Capture the cell that displays the provided text and extract its (X, Y) central coordinate. 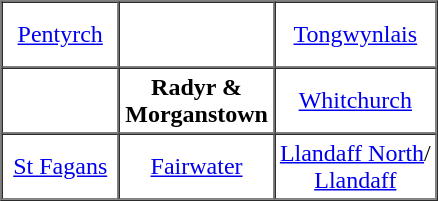
Pentyrch (60, 35)
Llandaff North/Llandaff (356, 167)
Fairwater (196, 167)
Radyr & Morganstown (196, 101)
St Fagans (60, 167)
Whitchurch (356, 101)
Tongwynlais (356, 35)
